Identify which cell holds the provided text, then report its [x, y] central coordinate. 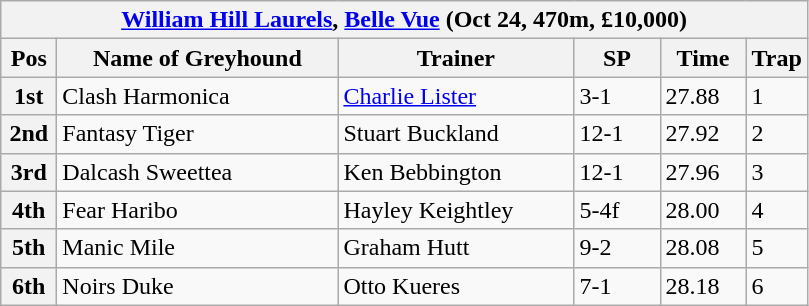
Stuart Buckland [456, 134]
2nd [29, 134]
Charlie Lister [456, 96]
4 [776, 210]
Clash Harmonica [198, 96]
Ken Bebbington [456, 172]
Trap [776, 58]
Dalcash Sweettea [198, 172]
4th [29, 210]
Name of Greyhound [198, 58]
Manic Mile [198, 248]
Fear Haribo [198, 210]
1 [776, 96]
7-1 [617, 286]
3 [776, 172]
Noirs Duke [198, 286]
6th [29, 286]
3rd [29, 172]
William Hill Laurels, Belle Vue (Oct 24, 470m, £10,000) [404, 20]
9-2 [617, 248]
Otto Kueres [456, 286]
28.00 [703, 210]
28.18 [703, 286]
28.08 [703, 248]
27.96 [703, 172]
27.88 [703, 96]
Hayley Keightley [456, 210]
1st [29, 96]
5 [776, 248]
5-4f [617, 210]
Pos [29, 58]
Graham Hutt [456, 248]
Fantasy Tiger [198, 134]
27.92 [703, 134]
3-1 [617, 96]
Time [703, 58]
Trainer [456, 58]
SP [617, 58]
5th [29, 248]
2 [776, 134]
6 [776, 286]
